Output the (X, Y) coordinate of the center of the cell containing the given text.  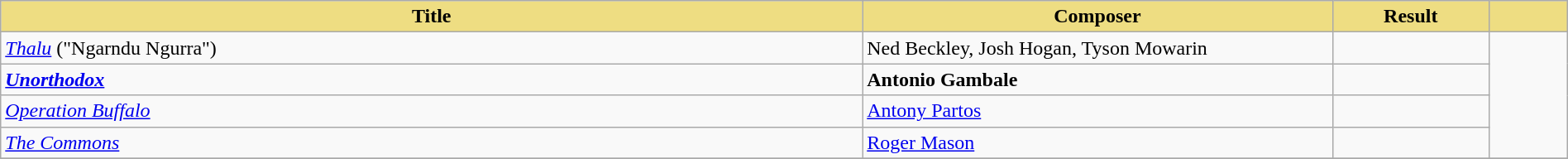
Ned Beckley, Josh Hogan, Tyson Mowarin (1097, 48)
Antonio Gambale (1097, 79)
The Commons (432, 142)
Antony Partos (1097, 111)
Operation Buffalo (432, 111)
Composer (1097, 17)
Thalu ("Ngarndu Ngurra") (432, 48)
Result (1411, 17)
Title (432, 17)
Unorthodox (432, 79)
Roger Mason (1097, 142)
